Detect which cell encompasses the target text, then output its (x, y) center coordinate. 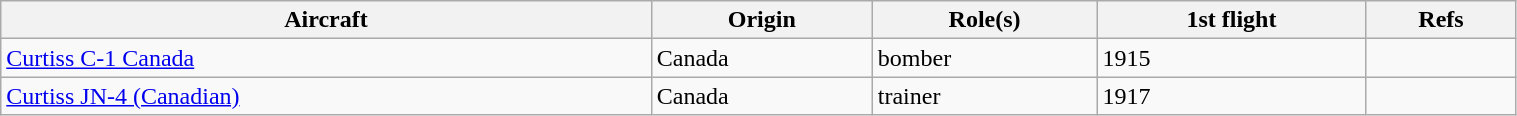
1915 (1232, 58)
Aircraft (326, 20)
Origin (762, 20)
1917 (1232, 96)
Role(s) (984, 20)
trainer (984, 96)
1st flight (1232, 20)
Refs (1441, 20)
Curtiss C-1 Canada (326, 58)
Curtiss JN-4 (Canadian) (326, 96)
bomber (984, 58)
